Determine the [X, Y] coordinate at the center of the cell enclosing the given text.  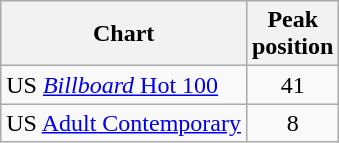
US Billboard Hot 100 [124, 85]
Peakposition [292, 34]
41 [292, 85]
8 [292, 123]
US Adult Contemporary [124, 123]
Chart [124, 34]
